Find where the given text appears and provide that cell's center as [x, y] coordinate. 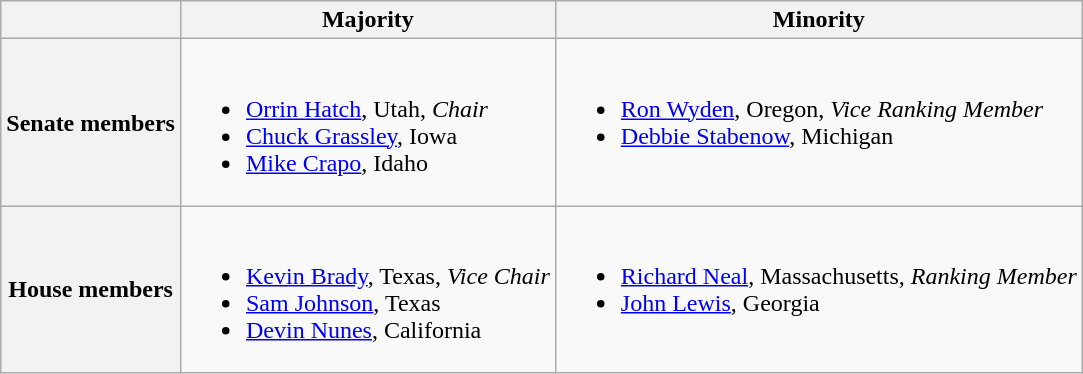
Richard Neal, Massachusetts, Ranking MemberJohn Lewis, Georgia [818, 290]
Majority [368, 20]
Orrin Hatch, Utah, ChairChuck Grassley, IowaMike Crapo, Idaho [368, 122]
Ron Wyden, Oregon, Vice Ranking MemberDebbie Stabenow, Michigan [818, 122]
House members [91, 290]
Kevin Brady, Texas, Vice ChairSam Johnson, TexasDevin Nunes, California [368, 290]
Senate members [91, 122]
Minority [818, 20]
